Return (x, y) of the center of cell containing provided text 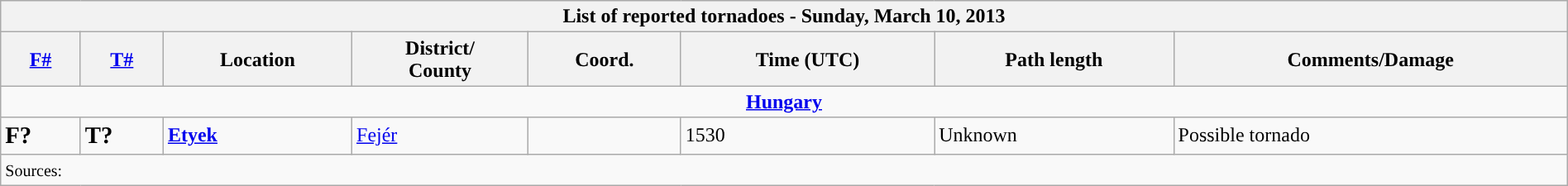
District/County (440, 60)
1530 (807, 136)
Etyek (257, 136)
Comments/Damage (1370, 60)
Location (257, 60)
Path length (1054, 60)
Time (UTC) (807, 60)
F# (41, 60)
Unknown (1054, 136)
T? (122, 136)
Sources: (784, 169)
Hungary (784, 102)
F? (41, 136)
List of reported tornadoes - Sunday, March 10, 2013 (784, 17)
T# (122, 60)
Fejér (440, 136)
Possible tornado (1370, 136)
Coord. (605, 60)
